Return the (x, y) coordinate for the center point of the cell that contains the specified text.  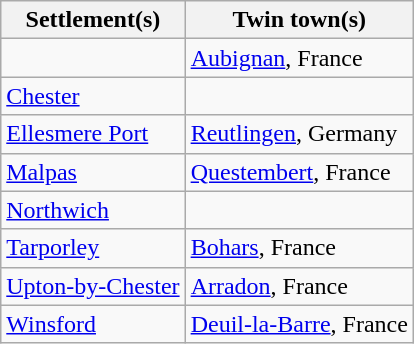
Reutlingen, Germany (299, 134)
Upton-by-Chester (93, 286)
Northwich (93, 210)
Settlement(s) (93, 20)
Winsford (93, 324)
Twin town(s) (299, 20)
Deuil-la-Barre, France (299, 324)
Arradon, France (299, 286)
Chester (93, 96)
Aubignan, France (299, 58)
Malpas (93, 172)
Questembert, France (299, 172)
Bohars, France (299, 248)
Ellesmere Port (93, 134)
Tarporley (93, 248)
